From the cell containing the given text, extract its center point as [X, Y] coordinate. 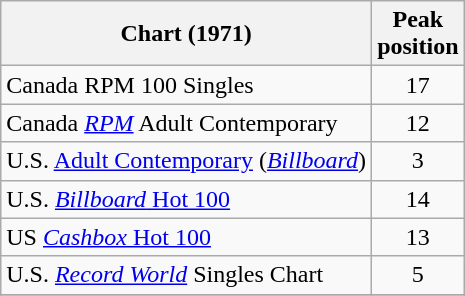
14 [418, 199]
Canada RPM Adult Contemporary [186, 123]
13 [418, 237]
Canada RPM 100 Singles [186, 85]
U.S. Billboard Hot 100 [186, 199]
Chart (1971) [186, 34]
12 [418, 123]
3 [418, 161]
17 [418, 85]
US Cashbox Hot 100 [186, 237]
Peakposition [418, 34]
5 [418, 275]
U.S. Record World Singles Chart [186, 275]
U.S. Adult Contemporary (Billboard) [186, 161]
